Capture the cell that displays the provided text and extract its [x, y] central coordinate. 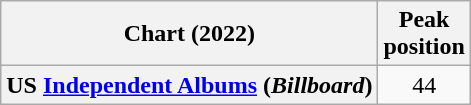
Peakposition [424, 34]
44 [424, 85]
Chart (2022) [190, 34]
US Independent Albums (Billboard) [190, 85]
